Output the [x, y] coordinate of the center of the cell containing the given text.  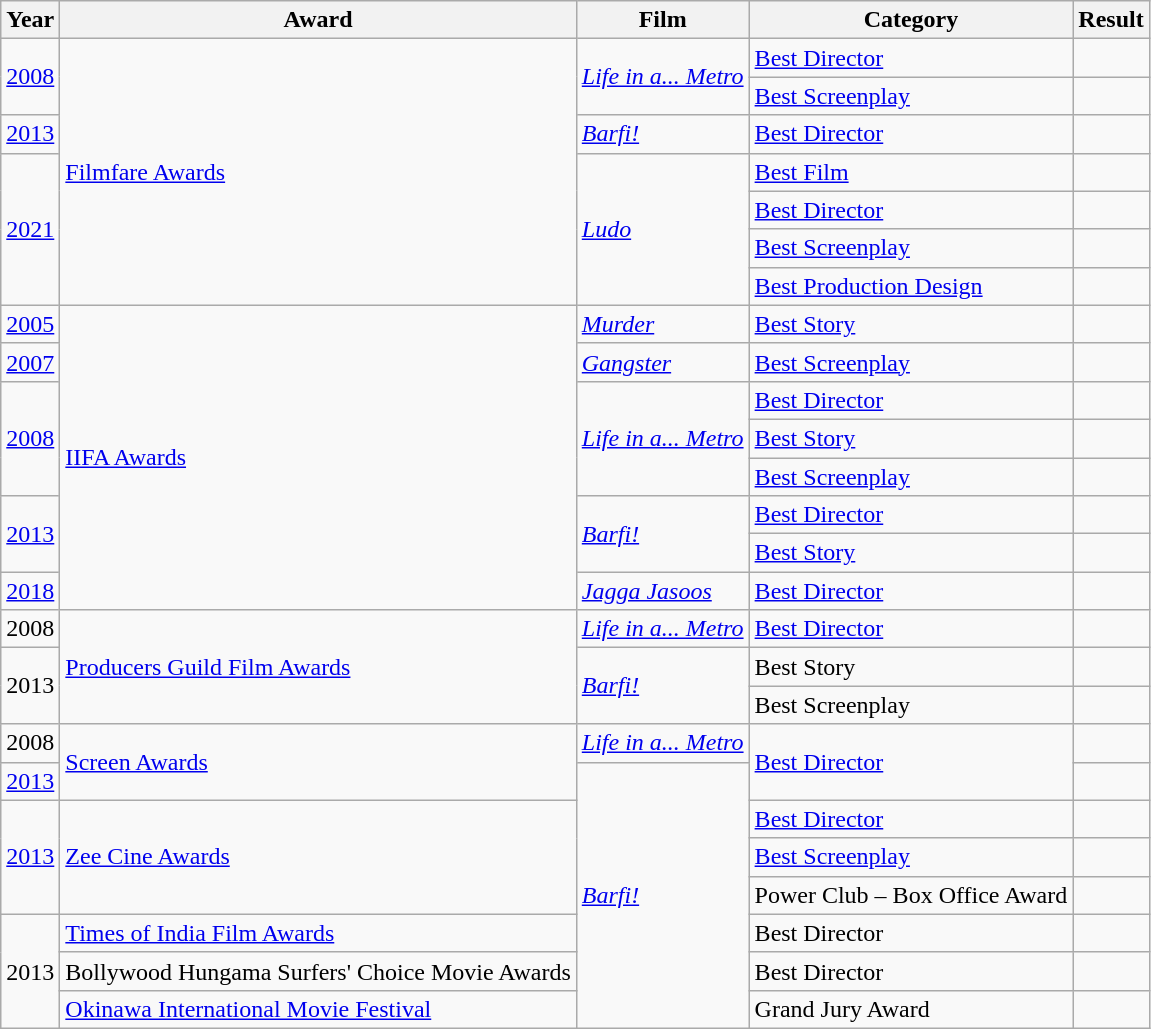
Times of India Film Awards [318, 933]
Year [30, 20]
2005 [30, 324]
Filmfare Awards [318, 172]
Screen Awards [318, 762]
Zee Cine Awards [318, 857]
Jagga Jasoos [662, 591]
Best Production Design [911, 286]
Result [1111, 20]
Category [911, 20]
IIFA Awards [318, 457]
Bollywood Hungama Surfers' Choice Movie Awards [318, 971]
Power Club – Box Office Award [911, 895]
Murder [662, 324]
Best Film [911, 172]
Okinawa International Movie Festival [318, 1009]
Grand Jury Award [911, 1009]
Producers Guild Film Awards [318, 667]
2007 [30, 362]
Film [662, 20]
Gangster [662, 362]
2018 [30, 591]
2021 [30, 229]
Award [318, 20]
Ludo [662, 229]
